From the cell containing the given text, extract its center point as (x, y) coordinate. 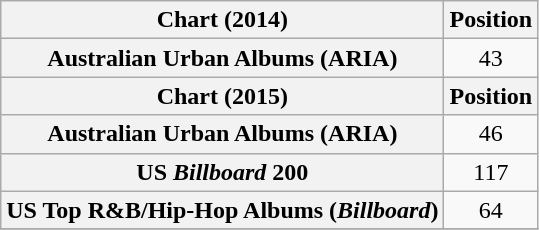
43 (491, 58)
46 (491, 134)
Chart (2014) (222, 20)
US Billboard 200 (222, 172)
Chart (2015) (222, 96)
64 (491, 210)
117 (491, 172)
US Top R&B/Hip-Hop Albums (Billboard) (222, 210)
